Identify which cell holds the provided text, then report its (X, Y) central coordinate. 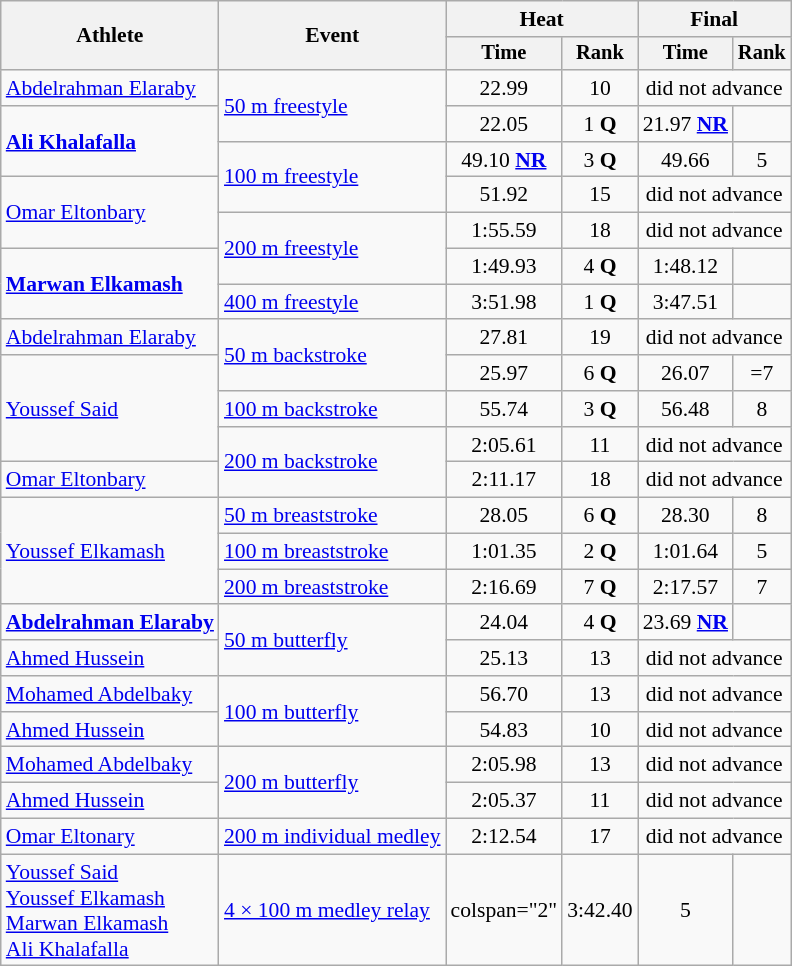
1:48.12 (686, 267)
Heat (542, 19)
200 m breaststroke (332, 587)
Youssef SaidYoussef ElkamashMarwan ElkamashAli Khalafalla (110, 910)
21.97 NR (686, 124)
Ali Khalafalla (110, 142)
colspan="2" (504, 910)
2:17.57 (686, 587)
19 (600, 338)
Event (332, 36)
Omar Eltonary (110, 837)
1:01.35 (504, 552)
2:05.98 (504, 765)
23.69 NR (686, 623)
2 Q (600, 552)
49.66 (686, 160)
56.70 (504, 694)
3:42.40 (600, 910)
25.13 (504, 658)
7 (762, 587)
50 m backstroke (332, 356)
=7 (762, 373)
54.83 (504, 730)
3:47.51 (686, 302)
50 m butterfly (332, 640)
51.92 (504, 195)
26.07 (686, 373)
1:55.59 (504, 231)
22.05 (504, 124)
15 (600, 195)
3:51.98 (504, 302)
100 m breaststroke (332, 552)
7 Q (600, 587)
28.30 (686, 516)
4 × 100 m medley relay (332, 910)
49.10 NR (504, 160)
Athlete (110, 36)
56.48 (686, 409)
400 m freestyle (332, 302)
2:05.37 (504, 801)
100 m freestyle (332, 178)
200 m butterfly (332, 782)
200 m individual medley (332, 837)
200 m freestyle (332, 248)
Youssef Said (110, 408)
55.74 (504, 409)
17 (600, 837)
50 m freestyle (332, 106)
25.97 (504, 373)
1:01.64 (686, 552)
2:11.17 (504, 480)
Youssef Elkamash (110, 552)
100 m butterfly (332, 712)
28.05 (504, 516)
Final (714, 19)
27.81 (504, 338)
200 m backstroke (332, 462)
24.04 (504, 623)
2:16.69 (504, 587)
22.99 (504, 88)
2:12.54 (504, 837)
1:49.93 (504, 267)
50 m breaststroke (332, 516)
2:05.61 (504, 445)
100 m backstroke (332, 409)
Marwan Elkamash (110, 284)
